Search for the cell housing the specified text and yield its [X, Y] center coordinate. 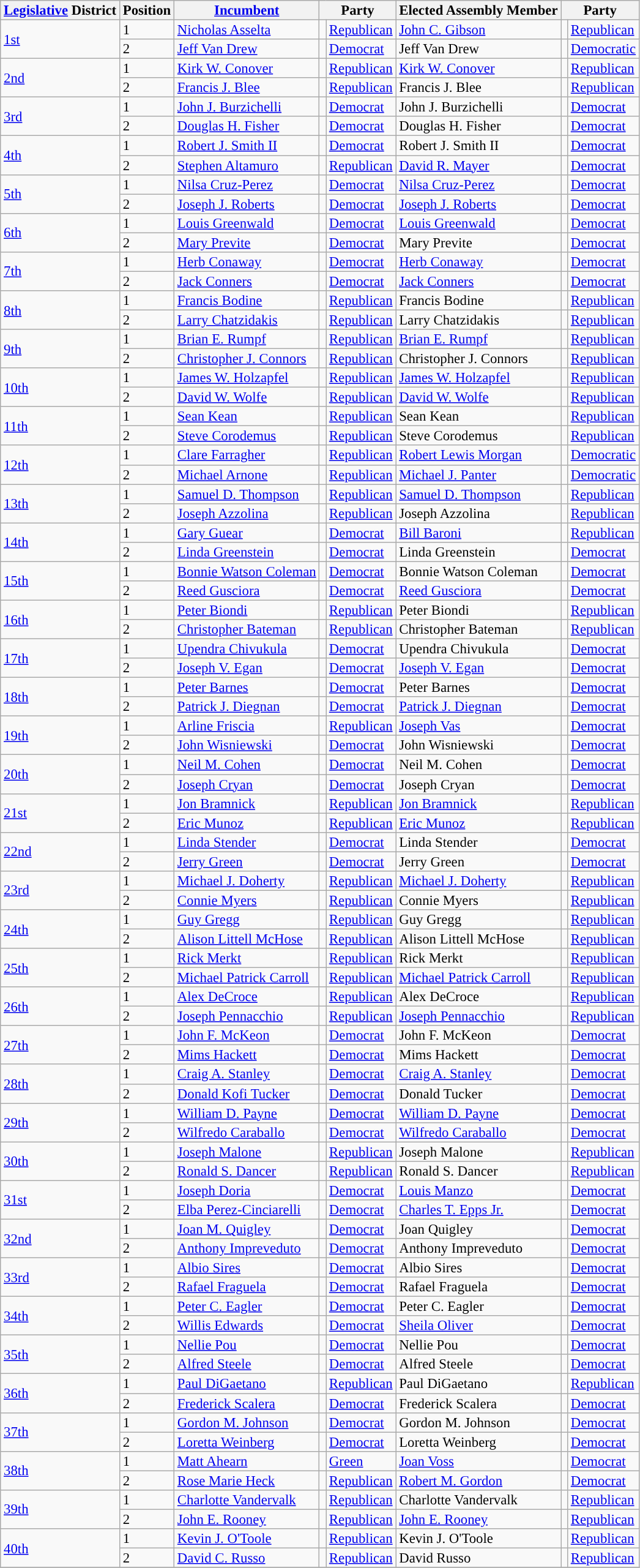
19th [60, 736]
23rd [60, 890]
21st [60, 813]
Green [361, 1461]
7th [60, 272]
15th [60, 580]
David Russo [478, 1558]
3rd [60, 116]
36th [60, 1394]
David R. Mayer [478, 165]
Rose Marie Heck [247, 1480]
5th [60, 193]
16th [60, 620]
8th [60, 310]
35th [60, 1354]
6th [60, 233]
Louis Manzo [478, 1190]
27th [60, 1045]
25th [60, 967]
Elba Perez-Cinciarelli [247, 1210]
Sheila Oliver [478, 1326]
29th [60, 1123]
Joan Voss [478, 1461]
Robert Lewis Morgan [478, 456]
24th [60, 929]
Michael Arnone [247, 475]
Willis Edwards [247, 1326]
Joan Quigley [478, 1229]
Elected Assembly Member [478, 10]
Nicholas Asselta [247, 30]
4th [60, 156]
39th [60, 1510]
11th [60, 426]
22nd [60, 851]
38th [60, 1471]
Donald Kofi Tucker [247, 1093]
30th [60, 1161]
Michael J. Panter [478, 475]
34th [60, 1316]
28th [60, 1084]
Donald Tucker [478, 1093]
17th [60, 659]
Matt Ahearn [247, 1461]
20th [60, 774]
Joan M. Quigley [247, 1229]
Position [147, 10]
2nd [60, 78]
18th [60, 697]
9th [60, 349]
Clare Farragher [247, 456]
37th [60, 1431]
Incumbent [247, 10]
Arline Friscia [247, 726]
Joseph Doria [247, 1190]
Bill Baroni [478, 533]
33rd [60, 1277]
Joseph Vas [478, 726]
32nd [60, 1238]
12th [60, 465]
Charles T. Epps Jr. [478, 1210]
Legislative District [60, 10]
David C. Russo [247, 1558]
14th [60, 542]
Robert M. Gordon [478, 1480]
26th [60, 1007]
40th [60, 1548]
31st [60, 1200]
1st [60, 39]
John C. Gibson [478, 30]
Gary Guear [247, 533]
Stephen Altamuro [247, 165]
13th [60, 503]
10th [60, 387]
